Detect which cell encompasses the target text, then output its [X, Y] center coordinate. 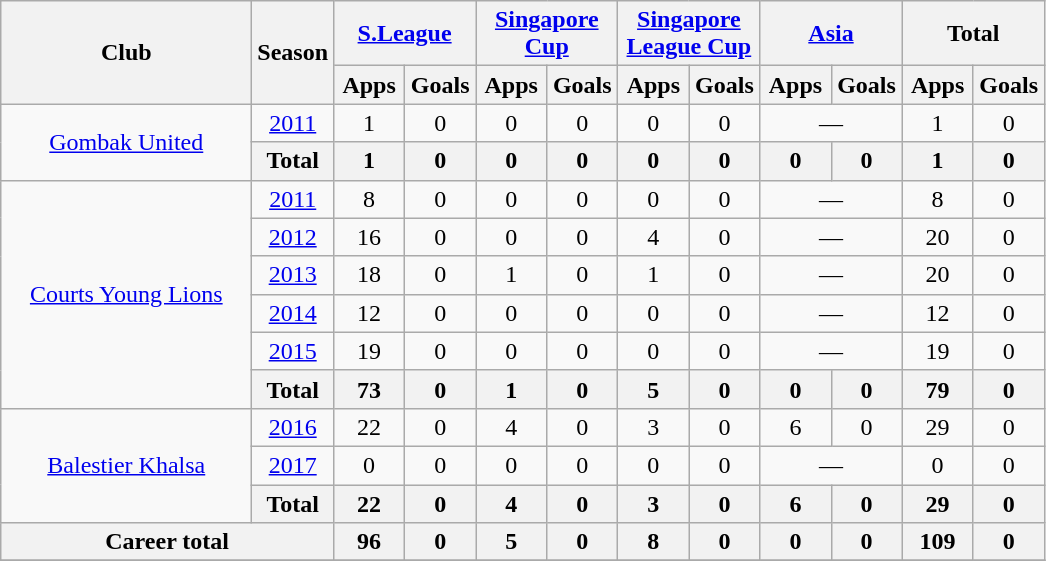
2013 [293, 275]
Gombak United [126, 142]
109 [938, 542]
2017 [293, 465]
96 [370, 542]
2016 [293, 427]
Courts Young Lions [126, 294]
79 [938, 389]
Club [126, 52]
2015 [293, 351]
Balestier Khalsa [126, 465]
Asia [831, 34]
Career total [168, 542]
Singapore Cup [547, 34]
73 [370, 389]
2014 [293, 313]
2012 [293, 237]
SingaporeLeague Cup [689, 34]
Season [293, 52]
S.League [405, 34]
18 [370, 275]
16 [370, 237]
